Detect which cell encompasses the target text, then output its (x, y) center coordinate. 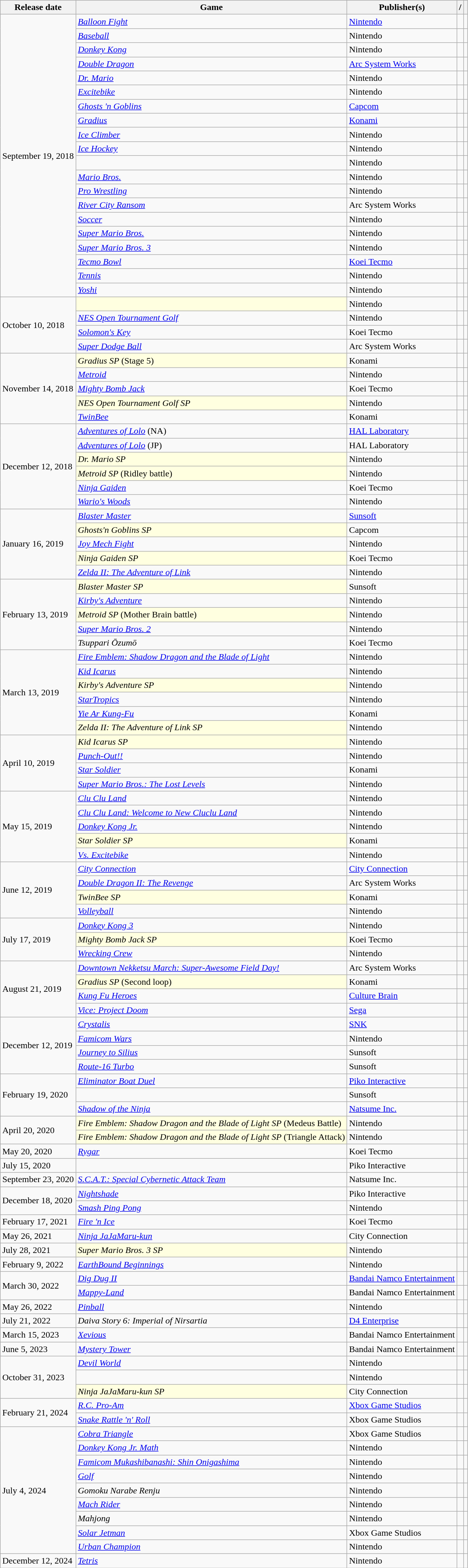
Game (211, 7)
Volleyball (211, 911)
Shadow of the Ninja (211, 1109)
Dig Dug II (211, 1278)
February 9, 2022 (38, 1264)
River City Ransom (211, 205)
D4 Enterprise (402, 1321)
Pro Wrestling (211, 191)
Sega (402, 1010)
Publisher(s) (402, 7)
Kid Icarus SP (211, 742)
Kid Icarus (211, 671)
May 15, 2019 (38, 826)
Mighty Bomb Jack SP (211, 939)
Blaster Master SP (211, 586)
Wrecking Crew (211, 954)
Kung Fu Heroes (211, 996)
Tennis (211, 276)
Vs. Excitebike (211, 854)
S.C.A.T.: Special Cybernetic Attack Team (211, 1180)
Punch-Out!! (211, 756)
Smash Ping Pong (211, 1208)
Metroid SP (Ridley battle) (211, 473)
June 12, 2019 (38, 890)
Zelda II: The Adventure of Link SP (211, 728)
Donkey Kong (211, 50)
May 26, 2021 (38, 1236)
March 15, 2023 (38, 1335)
Clu Clu Land (211, 798)
Crystalis (211, 1024)
December 12, 2019 (38, 1045)
Dr. Mario SP (211, 459)
Adventures of Lolo (NA) (211, 431)
Donkey Kong 3 (211, 925)
Tecmo Bowl (211, 262)
Super Mario Bros. (211, 233)
Excitebike (211, 92)
December 12, 2024 (38, 1561)
September 19, 2018 (38, 156)
Tsuppari Ōzumō (211, 643)
Gradius (211, 120)
January 16, 2019 (38, 544)
Balloon Fight (211, 22)
Ghosts 'n Goblins (211, 106)
Kirby's Adventure (211, 600)
Mappy-Land (211, 1292)
Snake Rattle 'n' Roll (211, 1420)
Vice: Project Doom (211, 1010)
July 4, 2024 (38, 1490)
Super Mario Bros. 3 SP (211, 1250)
Joy Mech Fight (211, 544)
Donkey Kong Jr. (211, 826)
Adventures of Lolo (JP) (211, 445)
Gomoku Narabe Renju (211, 1490)
December 18, 2020 (38, 1201)
Star Soldier SP (211, 840)
September 23, 2020 (38, 1180)
TwinBee SP (211, 897)
Star Soldier (211, 770)
October 31, 2023 (38, 1377)
Fire 'n Ice (211, 1222)
Double Dragon (211, 64)
April 10, 2019 (38, 763)
Super Dodge Ball (211, 346)
July 15, 2020 (38, 1165)
Famicom Wars (211, 1038)
Ninja JaJaMaru-kun SP (211, 1391)
Fire Emblem: Shadow Dragon and the Blade of Light (211, 657)
Release date (38, 7)
Mystery Tower (211, 1349)
Double Dragon II: The Revenge (211, 883)
December 12, 2018 (38, 466)
NES Open Tournament Golf (211, 318)
Xevious (211, 1335)
February 13, 2019 (38, 614)
Fire Emblem: Shadow Dragon and the Blade of Light SP (Medeus Battle) (211, 1123)
Soccer (211, 219)
Zelda II: The Adventure of Link (211, 572)
Tetris (211, 1561)
July 21, 2022 (38, 1321)
March 13, 2019 (38, 692)
Famicom Mukashibanashi: Shin Onigashima (211, 1462)
Metroid (211, 374)
EarthBound Beginnings (211, 1264)
R.C. Pro-Am (211, 1405)
StarTropics (211, 699)
Donkey Kong Jr. Math (211, 1448)
February 21, 2024 (38, 1413)
Ninja Gaiden (211, 488)
April 20, 2020 (38, 1130)
Route-16 Turbo (211, 1066)
Dr. Mario (211, 78)
Urban Champion (211, 1547)
Ghosts'n Goblins SP (211, 530)
November 14, 2018 (38, 388)
Golf (211, 1476)
Blaster Master (211, 516)
Eliminator Boat Duel (211, 1081)
Ninja JaJaMaru-kun (211, 1236)
/ (460, 7)
Mighty Bomb Jack (211, 388)
July 28, 2021 (38, 1250)
Gradius SP (Stage 5) (211, 360)
Clu Clu Land: Welcome to New Cluclu Land (211, 812)
February 17, 2021 (38, 1222)
Baseball (211, 36)
June 5, 2023 (38, 1349)
Solomon's Key (211, 332)
Daiva Story 6: Imperial of Nirsartia (211, 1321)
Yie Ar Kung-Fu (211, 714)
May 20, 2020 (38, 1151)
Culture Brain (402, 996)
Cobra Triangle (211, 1434)
Metroid SP (Mother Brain battle) (211, 614)
Mach Rider (211, 1504)
May 26, 2022 (38, 1306)
Pinball (211, 1306)
February 19, 2020 (38, 1095)
Wario's Woods (211, 502)
Journey to Silius (211, 1052)
Super Mario Bros.: The Lost Levels (211, 784)
Mahjong (211, 1518)
October 10, 2018 (38, 325)
Super Mario Bros. 2 (211, 629)
Rygar (211, 1151)
TwinBee (211, 417)
SNK (402, 1024)
Devil World (211, 1363)
Gradius SP (Second loop) (211, 982)
NES Open Tournament Golf SP (211, 403)
July 17, 2019 (38, 939)
Mario Bros. (211, 177)
Nightshade (211, 1194)
Kirby's Adventure SP (211, 685)
Ice Hockey (211, 148)
Yoshi (211, 290)
Super Mario Bros. 3 (211, 247)
August 21, 2019 (38, 989)
Downtown Nekketsu March: Super-Awesome Field Day! (211, 968)
Solar Jetman (211, 1533)
Ninja Gaiden SP (211, 558)
March 30, 2022 (38, 1285)
Ice Climber (211, 134)
Fire Emblem: Shadow Dragon and the Blade of Light SP (Triangle Attack) (211, 1137)
